Identify which cell holds the provided text, then report its (x, y) central coordinate. 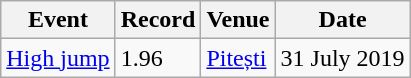
31 July 2019 (342, 58)
1.96 (158, 58)
Date (342, 20)
Record (158, 20)
Pitești (238, 58)
High jump (58, 58)
Venue (238, 20)
Event (58, 20)
